For the text-containing cell, return its midpoint in (x, y) coordinate format. 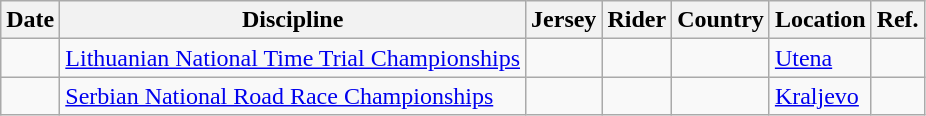
Serbian National Road Race Championships (293, 96)
Utena (820, 58)
Jersey (564, 20)
Ref. (898, 20)
Location (820, 20)
Kraljevo (820, 96)
Country (721, 20)
Rider (637, 20)
Discipline (293, 20)
Date (30, 20)
Lithuanian National Time Trial Championships (293, 58)
